Identify which cell holds the provided text, then report its (X, Y) central coordinate. 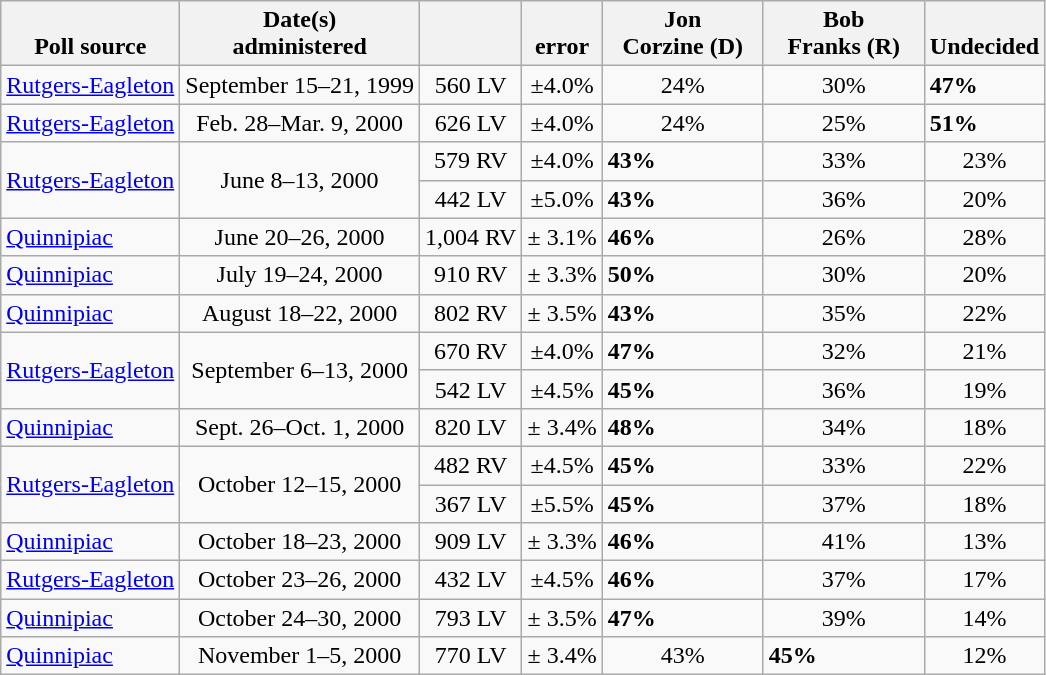
±5.0% (562, 199)
51% (984, 123)
Undecided (984, 34)
Date(s)administered (300, 34)
367 LV (470, 503)
48% (682, 427)
626 LV (470, 123)
June 20–26, 2000 (300, 237)
±5.5% (562, 503)
JonCorzine (D) (682, 34)
November 1–5, 2000 (300, 656)
August 18–22, 2000 (300, 313)
560 LV (470, 85)
13% (984, 542)
442 LV (470, 199)
482 RV (470, 465)
Feb. 28–Mar. 9, 2000 (300, 123)
909 LV (470, 542)
50% (682, 275)
25% (844, 123)
12% (984, 656)
820 LV (470, 427)
1,004 RV (470, 237)
Sept. 26–Oct. 1, 2000 (300, 427)
542 LV (470, 389)
October 12–15, 2000 (300, 484)
June 8–13, 2000 (300, 180)
35% (844, 313)
BobFranks (R) (844, 34)
26% (844, 237)
14% (984, 618)
770 LV (470, 656)
21% (984, 351)
32% (844, 351)
910 RV (470, 275)
19% (984, 389)
432 LV (470, 580)
Poll source (90, 34)
September 6–13, 2000 (300, 370)
error (562, 34)
October 23–26, 2000 (300, 580)
579 RV (470, 161)
793 LV (470, 618)
41% (844, 542)
34% (844, 427)
July 19–24, 2000 (300, 275)
23% (984, 161)
17% (984, 580)
802 RV (470, 313)
39% (844, 618)
28% (984, 237)
670 RV (470, 351)
September 15–21, 1999 (300, 85)
October 18–23, 2000 (300, 542)
October 24–30, 2000 (300, 618)
± 3.1% (562, 237)
